Identify which cell holds the provided text, then report its [X, Y] central coordinate. 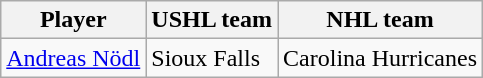
NHL team [380, 20]
Andreas Nödl [74, 58]
Carolina Hurricanes [380, 58]
Sioux Falls [212, 58]
USHL team [212, 20]
Player [74, 20]
